For the text-containing cell, return its midpoint in [x, y] coordinate format. 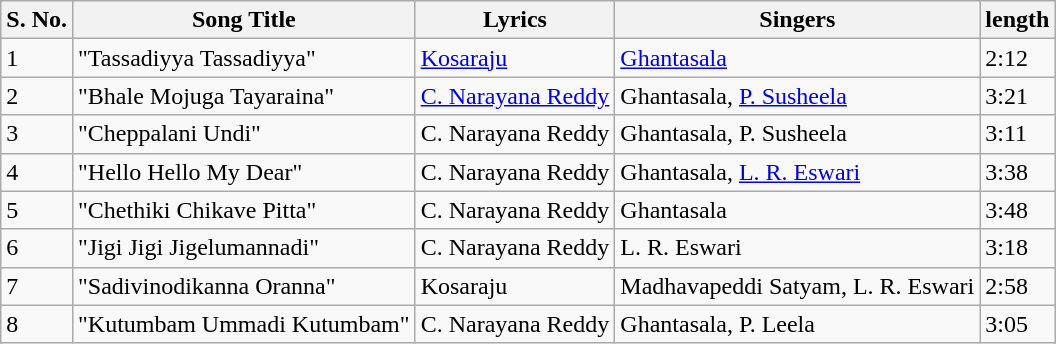
3:21 [1018, 96]
3:11 [1018, 134]
"Jigi Jigi Jigelumannadi" [244, 248]
"Cheppalani Undi" [244, 134]
6 [37, 248]
2 [37, 96]
4 [37, 172]
Ghantasala, P. Leela [798, 324]
"Chethiki Chikave Pitta" [244, 210]
"Kutumbam Ummadi Kutumbam" [244, 324]
3:38 [1018, 172]
Lyrics [515, 20]
3:18 [1018, 248]
"Hello Hello My Dear" [244, 172]
1 [37, 58]
L. R. Eswari [798, 248]
3:05 [1018, 324]
Ghantasala, L. R. Eswari [798, 172]
"Sadivinodikanna Oranna" [244, 286]
2:12 [1018, 58]
5 [37, 210]
Song Title [244, 20]
"Tassadiyya Tassadiyya" [244, 58]
3:48 [1018, 210]
7 [37, 286]
2:58 [1018, 286]
length [1018, 20]
8 [37, 324]
Madhavapeddi Satyam, L. R. Eswari [798, 286]
Singers [798, 20]
"Bhale Mojuga Tayaraina" [244, 96]
3 [37, 134]
S. No. [37, 20]
